Locate the cell with the specified text and output its [X, Y] center coordinate. 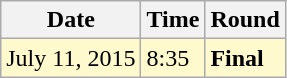
Final [245, 58]
July 11, 2015 [71, 58]
8:35 [173, 58]
Time [173, 20]
Round [245, 20]
Date [71, 20]
